From the cell containing the given text, extract its center point as [X, Y] coordinate. 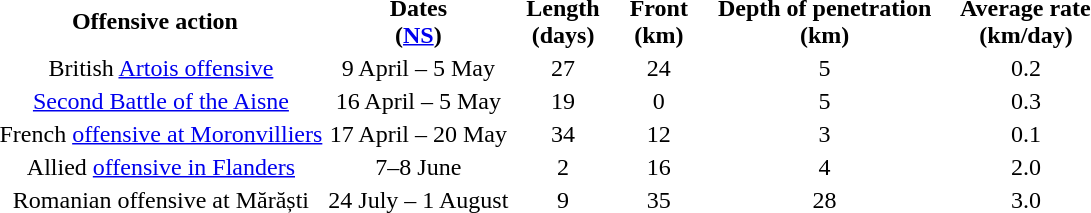
4 [824, 167]
17 April – 20 May [418, 134]
3 [824, 134]
19 [563, 101]
27 [563, 68]
7–8 June [418, 167]
12 [658, 134]
9 April – 5 May [418, 68]
24 [658, 68]
0 [658, 101]
16 [658, 167]
16 April – 5 May [418, 101]
34 [563, 134]
2 [563, 167]
